Output the [x, y] coordinate of the center of the cell containing the given text.  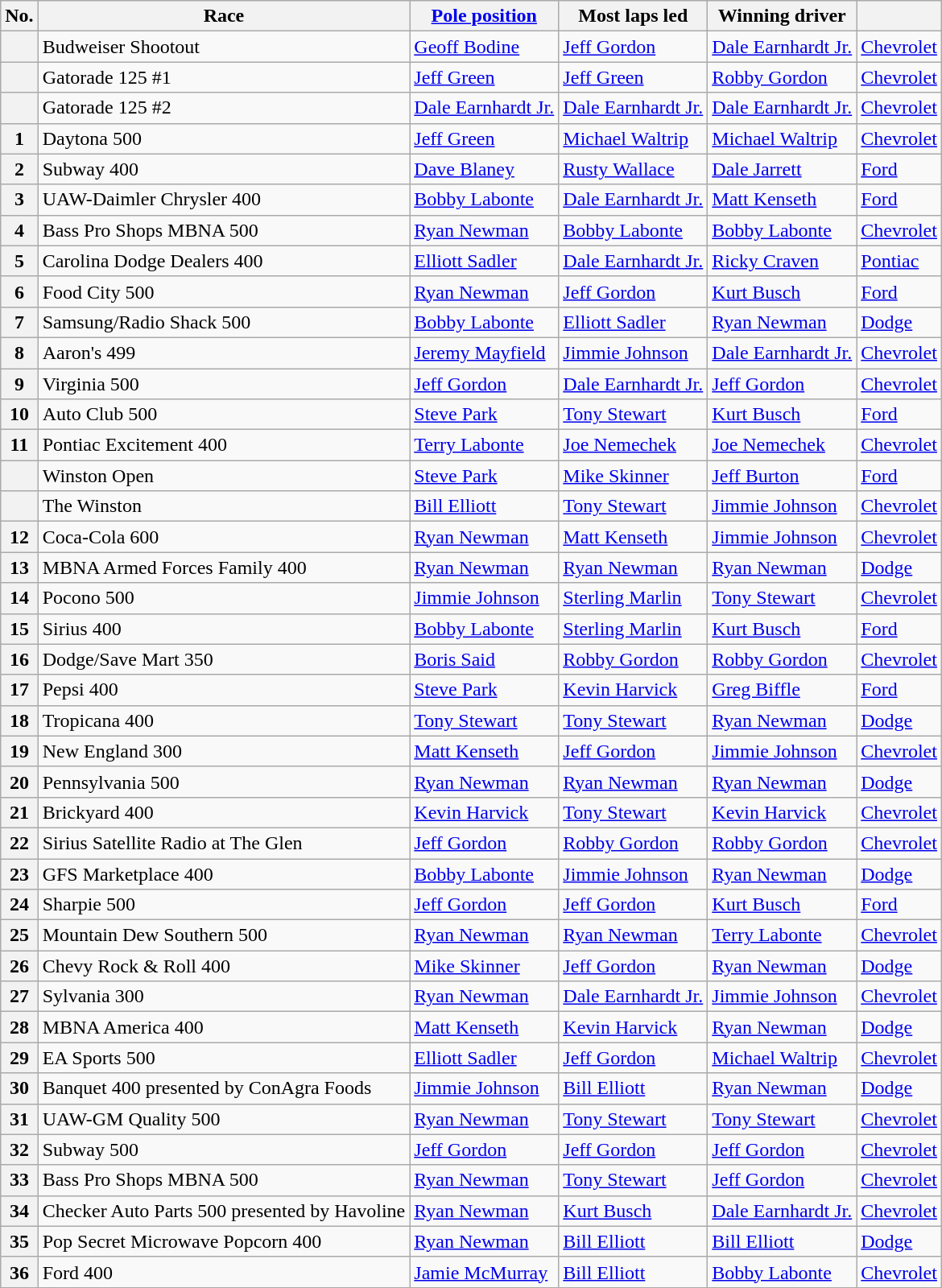
Budweiser Shootout [224, 47]
UAW-GM Quality 500 [224, 1119]
1 [19, 138]
No. [19, 16]
10 [19, 415]
14 [19, 598]
4 [19, 230]
25 [19, 935]
New England 300 [224, 751]
Dale Jarrett [783, 169]
Jeremy Mayfield [485, 353]
13 [19, 568]
Jamie McMurray [485, 1272]
Sylvania 300 [224, 997]
MBNA Armed Forces Family 400 [224, 568]
Daytona 500 [224, 138]
Chevy Rock & Roll 400 [224, 966]
22 [19, 843]
Greg Biffle [783, 690]
27 [19, 997]
Winning driver [783, 16]
11 [19, 445]
Pontiac Excitement 400 [224, 445]
The Winston [224, 506]
Brickyard 400 [224, 812]
UAW-Daimler Chrysler 400 [224, 200]
Food City 500 [224, 291]
MBNA America 400 [224, 1027]
12 [19, 537]
34 [19, 1211]
Most laps led [633, 16]
Ricky Craven [783, 261]
Pole position [485, 16]
Samsung/Radio Shack 500 [224, 322]
Sirius Satellite Radio at The Glen [224, 843]
Subway 500 [224, 1150]
Rusty Wallace [633, 169]
17 [19, 690]
29 [19, 1058]
8 [19, 353]
36 [19, 1272]
EA Sports 500 [224, 1058]
18 [19, 720]
5 [19, 261]
19 [19, 751]
Pepsi 400 [224, 690]
Jeff Burton [783, 476]
Dodge/Save Mart 350 [224, 659]
16 [19, 659]
Tropicana 400 [224, 720]
Gatorade 125 #2 [224, 108]
2 [19, 169]
26 [19, 966]
35 [19, 1241]
Ford 400 [224, 1272]
Race [224, 16]
Pennsylvania 500 [224, 782]
Virginia 500 [224, 384]
Banquet 400 presented by ConAgra Foods [224, 1088]
15 [19, 629]
28 [19, 1027]
Checker Auto Parts 500 presented by Havoline [224, 1211]
33 [19, 1180]
Pocono 500 [224, 598]
Sharpie 500 [224, 905]
9 [19, 384]
31 [19, 1119]
Boris Said [485, 659]
Winston Open [224, 476]
Pop Secret Microwave Popcorn 400 [224, 1241]
3 [19, 200]
Coca-Cola 600 [224, 537]
Subway 400 [224, 169]
Sirius 400 [224, 629]
Pontiac [899, 261]
6 [19, 291]
Mountain Dew Southern 500 [224, 935]
20 [19, 782]
7 [19, 322]
30 [19, 1088]
Geoff Bodine [485, 47]
Dave Blaney [485, 169]
23 [19, 873]
24 [19, 905]
32 [19, 1150]
Carolina Dodge Dealers 400 [224, 261]
Auto Club 500 [224, 415]
21 [19, 812]
Aaron's 499 [224, 353]
GFS Marketplace 400 [224, 873]
Gatorade 125 #1 [224, 77]
